Search for the cell housing the specified text and yield its [X, Y] center coordinate. 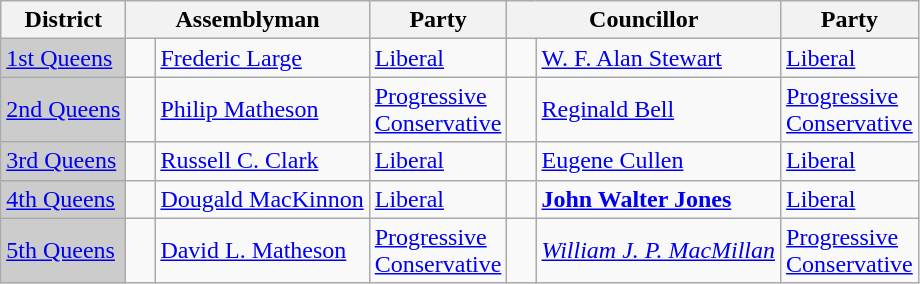
1st Queens [64, 58]
William J. P. MacMillan [658, 250]
2nd Queens [64, 110]
David L. Matheson [262, 250]
Frederic Large [262, 58]
Russell C. Clark [262, 161]
Eugene Cullen [658, 161]
W. F. Alan Stewart [658, 58]
Assemblyman [248, 20]
3rd Queens [64, 161]
4th Queens [64, 199]
District [64, 20]
Reginald Bell [658, 110]
Councillor [644, 20]
John Walter Jones [658, 199]
Philip Matheson [262, 110]
5th Queens [64, 250]
Dougald MacKinnon [262, 199]
